Identify which cell holds the provided text, then report its (x, y) central coordinate. 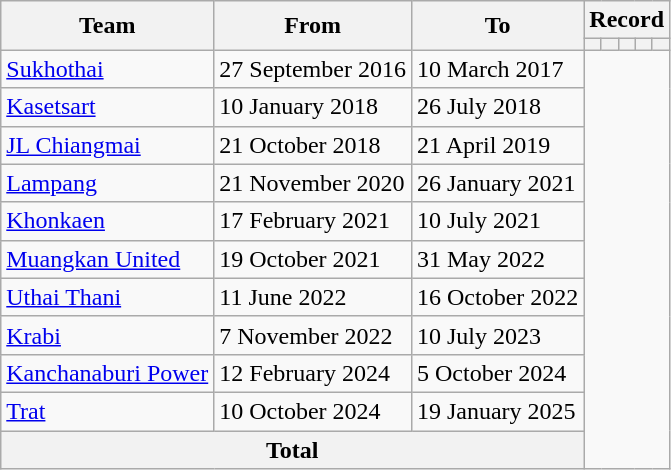
17 February 2021 (313, 221)
12 February 2024 (313, 373)
10 October 2024 (313, 411)
Team (108, 26)
21 October 2018 (313, 145)
21 April 2019 (497, 145)
Kanchanaburi Power (108, 373)
27 September 2016 (313, 69)
11 June 2022 (313, 297)
Uthai Thani (108, 297)
26 January 2021 (497, 183)
19 January 2025 (497, 411)
10 March 2017 (497, 69)
10 July 2021 (497, 221)
From (313, 26)
Trat (108, 411)
10 July 2023 (497, 335)
Kasetsart (108, 107)
21 November 2020 (313, 183)
10 January 2018 (313, 107)
7 November 2022 (313, 335)
Lampang (108, 183)
Record (627, 20)
26 July 2018 (497, 107)
5 October 2024 (497, 373)
Total (292, 449)
Muangkan United (108, 259)
19 October 2021 (313, 259)
16 October 2022 (497, 297)
Khonkaen (108, 221)
Sukhothai (108, 69)
To (497, 26)
Krabi (108, 335)
31 May 2022 (497, 259)
JL Chiangmai (108, 145)
